Provide the [X, Y] coordinate of the cell's center where the given text is located.  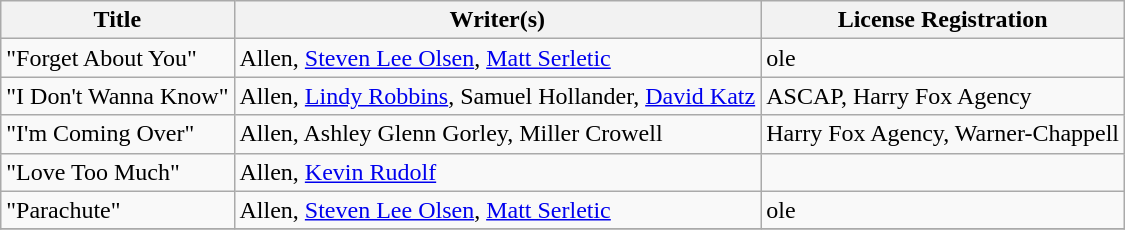
"I'm Coming Over" [118, 134]
Allen, Kevin Rudolf [498, 172]
License Registration [943, 20]
"Parachute" [118, 210]
Writer(s) [498, 20]
Harry Fox Agency, Warner-Chappell [943, 134]
Title [118, 20]
"I Don't Wanna Know" [118, 96]
"Forget About You" [118, 58]
"Love Too Much" [118, 172]
Allen, Ashley Glenn Gorley, Miller Crowell [498, 134]
ASCAP, Harry Fox Agency [943, 96]
Allen, Lindy Robbins, Samuel Hollander, David Katz [498, 96]
